Determine the [X, Y] coordinate at the center of the cell enclosing the given text.  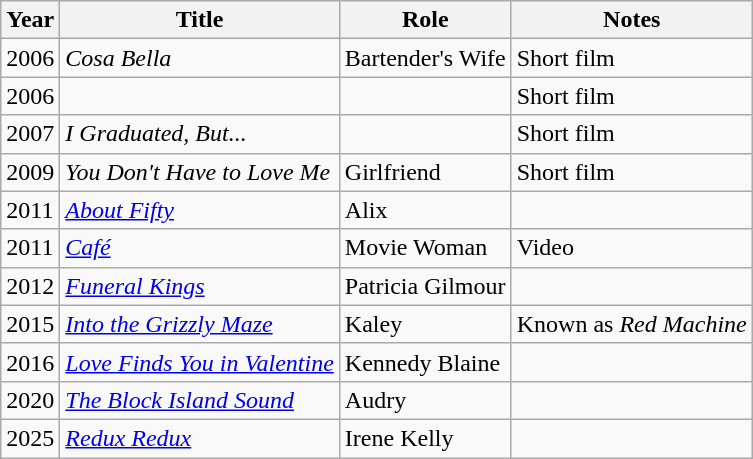
Funeral Kings [200, 286]
You Don't Have to Love Me [200, 172]
Notes [632, 20]
Known as Red Machine [632, 324]
Patricia Gilmour [425, 286]
Title [200, 20]
2025 [30, 438]
2009 [30, 172]
Into the Grizzly Maze [200, 324]
Irene Kelly [425, 438]
2015 [30, 324]
Kennedy Blaine [425, 362]
2016 [30, 362]
About Fifty [200, 210]
Love Finds You in Valentine [200, 362]
Kaley [425, 324]
Girlfriend [425, 172]
Year [30, 20]
Audry [425, 400]
Cosa Bella [200, 58]
Video [632, 248]
Movie Woman [425, 248]
2012 [30, 286]
Bartender's Wife [425, 58]
The Block Island Sound [200, 400]
Café [200, 248]
Role [425, 20]
2020 [30, 400]
Redux Redux [200, 438]
Alix [425, 210]
I Graduated, But... [200, 134]
2007 [30, 134]
